Return (X, Y) of the center of cell containing provided text 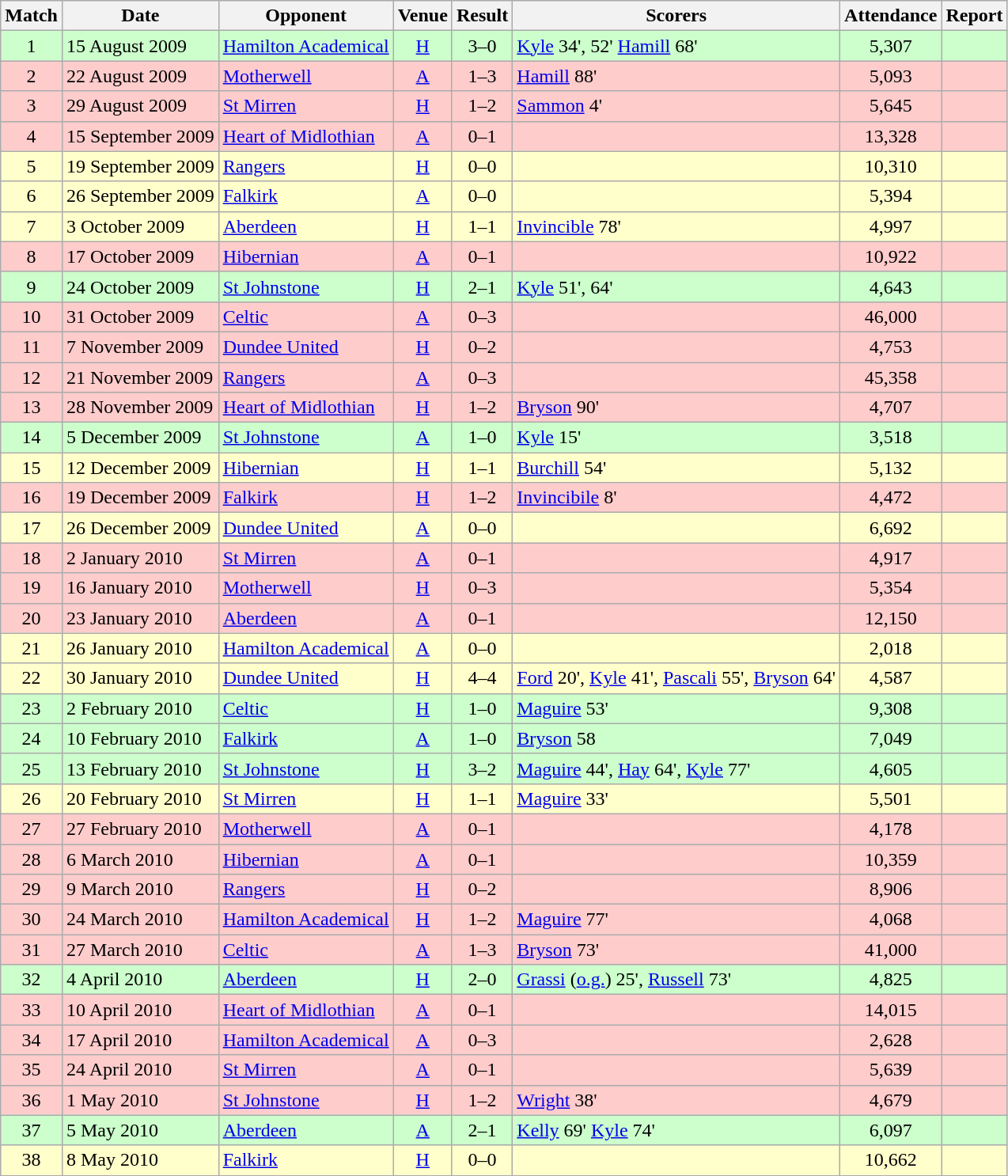
24 March 2010 (140, 920)
36 (32, 1100)
4,178 (891, 829)
3 October 2009 (140, 226)
7 (32, 226)
4,997 (891, 226)
5,501 (891, 799)
7,049 (891, 738)
2 February 2010 (140, 708)
4,068 (891, 920)
7 November 2009 (140, 347)
34 (32, 1040)
14 (32, 438)
29 (32, 890)
Opponent (305, 16)
2 (32, 76)
3–2 (482, 768)
2,018 (891, 648)
5 (32, 166)
Maguire 44', Hay 64', Kyle 77' (676, 768)
Bryson 90' (676, 408)
10 April 2010 (140, 1010)
20 February 2010 (140, 799)
6,097 (891, 1130)
Match (32, 16)
17 April 2010 (140, 1040)
6 March 2010 (140, 859)
10 February 2010 (140, 738)
9 (32, 286)
18 (32, 558)
24 April 2010 (140, 1070)
26 January 2010 (140, 648)
13 February 2010 (140, 768)
1 (32, 46)
9,308 (891, 708)
17 October 2009 (140, 256)
Kelly 69' Kyle 74' (676, 1130)
30 January 2010 (140, 678)
4 (32, 136)
Burchill 54' (676, 468)
Sammon 4' (676, 106)
2–0 (482, 980)
Grassi (o.g.) 25', Russell 73' (676, 980)
5,093 (891, 76)
23 January 2010 (140, 618)
6,692 (891, 528)
21 November 2009 (140, 377)
5 December 2009 (140, 438)
31 October 2009 (140, 317)
5,645 (891, 106)
Maguire 77' (676, 920)
26 September 2009 (140, 196)
1 May 2010 (140, 1100)
12,150 (891, 618)
Venue (423, 16)
4,605 (891, 768)
4–4 (482, 678)
29 August 2009 (140, 106)
10,359 (891, 859)
25 (32, 768)
3 (32, 106)
2,628 (891, 1040)
Wright 38' (676, 1100)
31 (32, 950)
23 (32, 708)
13,328 (891, 136)
10,662 (891, 1160)
14,015 (891, 1010)
4,679 (891, 1100)
3–0 (482, 46)
5,394 (891, 196)
Invincibile 8' (676, 498)
26 December 2009 (140, 528)
37 (32, 1130)
8 May 2010 (140, 1160)
17 (32, 528)
28 (32, 859)
4,643 (891, 286)
15 September 2009 (140, 136)
24 October 2009 (140, 286)
20 (32, 618)
Kyle 51', 64' (676, 286)
45,358 (891, 377)
27 March 2010 (140, 950)
Kyle 34', 52' Hamill 68' (676, 46)
4,917 (891, 558)
Invincible 78' (676, 226)
24 (32, 738)
10,310 (891, 166)
12 (32, 377)
Attendance (891, 16)
Scorers (676, 16)
Kyle 15' (676, 438)
Ford 20', Kyle 41', Pascali 55', Bryson 64' (676, 678)
8,906 (891, 890)
3,518 (891, 438)
15 (32, 468)
27 February 2010 (140, 829)
16 January 2010 (140, 588)
11 (32, 347)
Maguire 33' (676, 799)
41,000 (891, 950)
19 September 2009 (140, 166)
15 August 2009 (140, 46)
10,922 (891, 256)
21 (32, 648)
Bryson 73' (676, 950)
4,753 (891, 347)
Bryson 58 (676, 738)
2 January 2010 (140, 558)
35 (32, 1070)
19 December 2009 (140, 498)
46,000 (891, 317)
4,587 (891, 678)
4,707 (891, 408)
4,825 (891, 980)
Report (975, 16)
Maguire 53' (676, 708)
Date (140, 16)
22 (32, 678)
33 (32, 1010)
12 December 2009 (140, 468)
Hamill 88' (676, 76)
8 (32, 256)
5,307 (891, 46)
38 (32, 1160)
30 (32, 920)
4,472 (891, 498)
13 (32, 408)
28 November 2009 (140, 408)
26 (32, 799)
27 (32, 829)
16 (32, 498)
Result (482, 16)
10 (32, 317)
5 May 2010 (140, 1130)
9 March 2010 (140, 890)
32 (32, 980)
22 August 2009 (140, 76)
19 (32, 588)
5,639 (891, 1070)
5,132 (891, 468)
4 April 2010 (140, 980)
6 (32, 196)
5,354 (891, 588)
